Output the [x, y] coordinate of the center of the cell containing the given text.  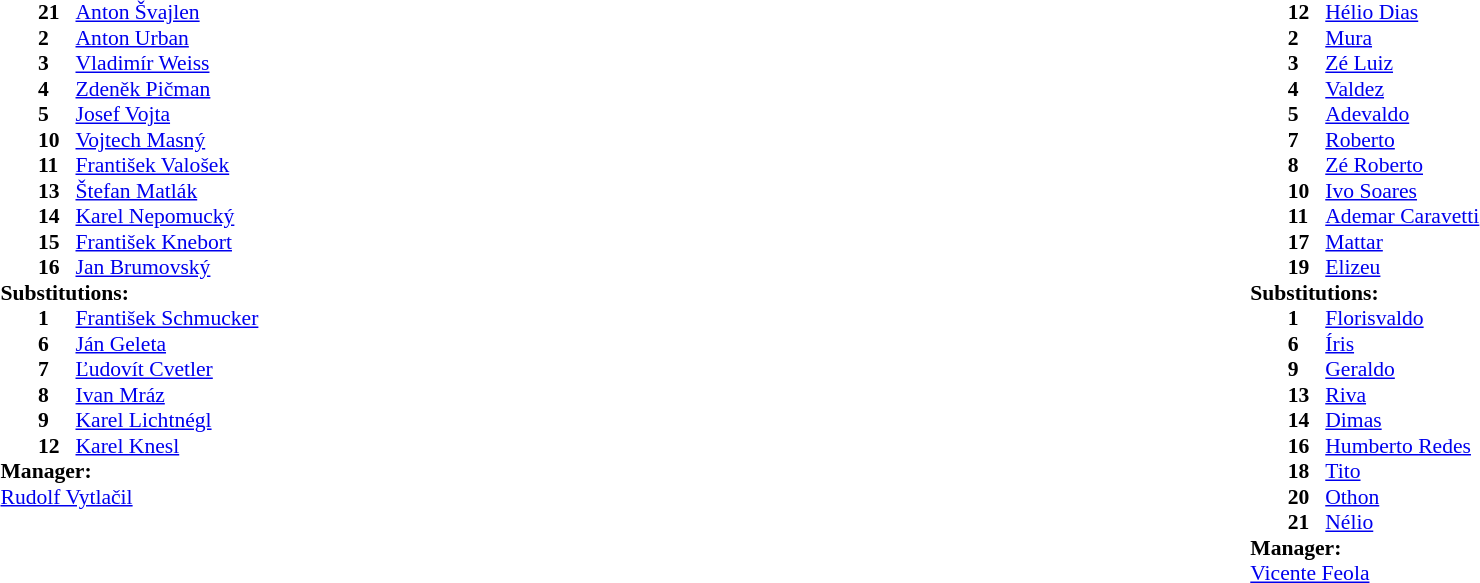
Ivan Mráz [168, 395]
Štefan Matlák [168, 191]
Humberto Redes [1402, 446]
17 [1307, 242]
Ľudovít Cvetler [168, 369]
Zdeněk Pičman [168, 89]
Vladimír Weiss [168, 63]
Jan Brumovský [168, 267]
Vojtech Masný [168, 140]
Rudolf Vytlačil [129, 497]
19 [1307, 267]
Ivo Soares [1402, 191]
20 [1307, 497]
Othon [1402, 497]
18 [1307, 471]
Hélio Dias [1402, 13]
Elizeu [1402, 267]
Zé Luiz [1402, 63]
Zé Roberto [1402, 165]
Íris [1402, 344]
Anton Urban [168, 38]
Karel Nepomucký [168, 217]
František Knebort [168, 242]
Nélio [1402, 523]
Karel Lichtnégl [168, 421]
Josef Vojta [168, 115]
Florisvaldo [1402, 319]
Riva [1402, 395]
Ján Geleta [168, 344]
Geraldo [1402, 369]
František Schmucker [168, 319]
Karel Knesl [168, 446]
Dimas [1402, 421]
Adevaldo [1402, 115]
15 [57, 242]
Tito [1402, 471]
František Valošek [168, 165]
Mattar [1402, 242]
Roberto [1402, 140]
Valdez [1402, 89]
Anton Švajlen [168, 13]
Ademar Caravetti [1402, 217]
Mura [1402, 38]
